Detect which cell encompasses the target text, then output its (x, y) center coordinate. 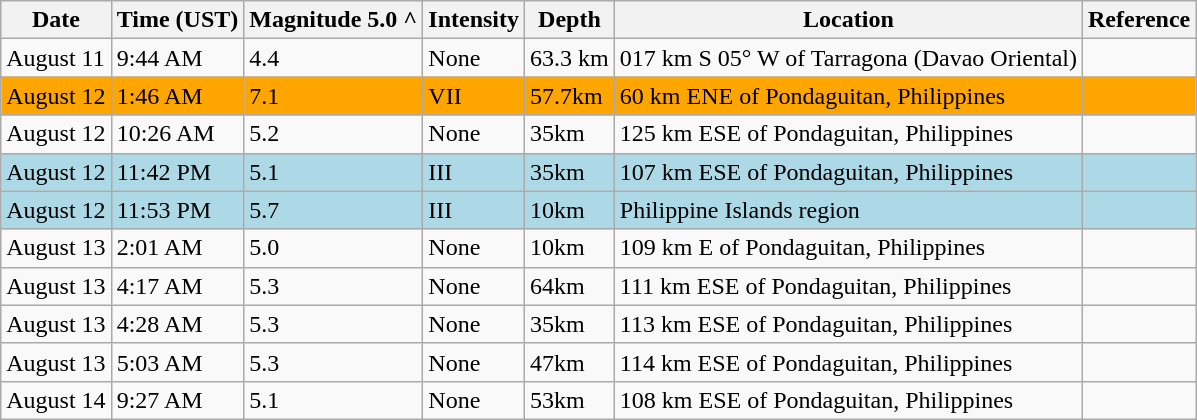
5:03 AM (178, 362)
64km (570, 286)
53km (570, 400)
107 km ESE of Pondaguitan, Philippines (848, 172)
109 km E of Pondaguitan, Philippines (848, 248)
5.7 (334, 210)
Depth (570, 20)
2:01 AM (178, 248)
Date (56, 20)
114 km ESE of Pondaguitan, Philippines (848, 362)
4.4 (334, 58)
5.0 (334, 248)
111 km ESE of Pondaguitan, Philippines (848, 286)
47km (570, 362)
10:26 AM (178, 134)
August 14 (56, 400)
017 km S 05° W of Tarragona (Davao Oriental) (848, 58)
Location (848, 20)
9:44 AM (178, 58)
125 km ESE of Pondaguitan, Philippines (848, 134)
VII (474, 96)
11:42 PM (178, 172)
Intensity (474, 20)
5.2 (334, 134)
August 11 (56, 58)
11:53 PM (178, 210)
Philippine Islands region (848, 210)
108 km ESE of Pondaguitan, Philippines (848, 400)
1:46 AM (178, 96)
Reference (1140, 20)
4:28 AM (178, 324)
113 km ESE of Pondaguitan, Philippines (848, 324)
60 km ENE of Pondaguitan, Philippines (848, 96)
9:27 AM (178, 400)
4:17 AM (178, 286)
Magnitude 5.0 ^ (334, 20)
63.3 km (570, 58)
7.1 (334, 96)
Time (UST) (178, 20)
57.7km (570, 96)
